Locate the cell with the specified text and output its (X, Y) center coordinate. 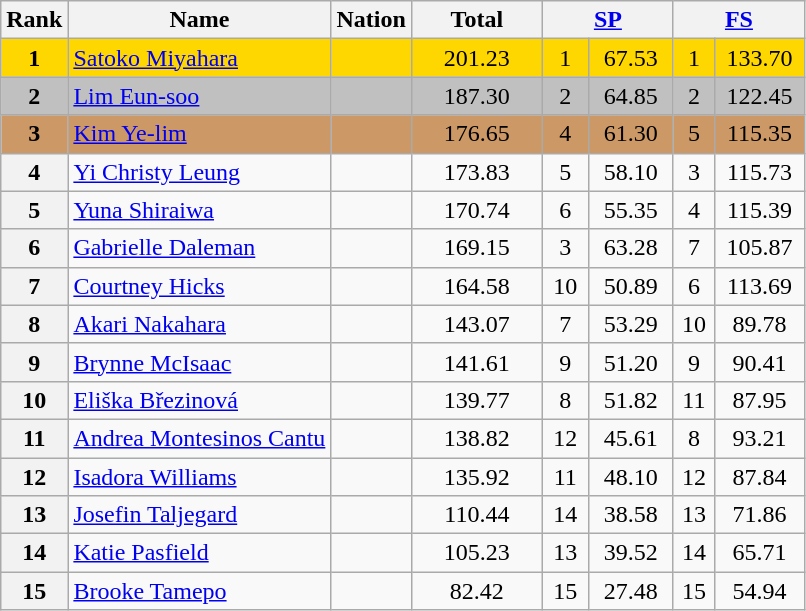
143.07 (476, 324)
176.65 (476, 134)
Yi Christy Leung (200, 172)
64.85 (630, 96)
164.58 (476, 286)
Brynne McIsaac (200, 362)
71.86 (759, 515)
Katie Pasfield (200, 553)
89.78 (759, 324)
135.92 (476, 477)
Total (476, 20)
Brooke Tamepo (200, 591)
Nation (371, 20)
48.10 (630, 477)
87.84 (759, 477)
Lim Eun-soo (200, 96)
105.87 (759, 248)
65.71 (759, 553)
82.42 (476, 591)
61.30 (630, 134)
58.10 (630, 172)
115.73 (759, 172)
141.61 (476, 362)
53.29 (630, 324)
51.20 (630, 362)
105.23 (476, 553)
169.15 (476, 248)
139.77 (476, 400)
Gabrielle Daleman (200, 248)
110.44 (476, 515)
170.74 (476, 210)
27.48 (630, 591)
Courtney Hicks (200, 286)
39.52 (630, 553)
113.69 (759, 286)
93.21 (759, 438)
Yuna Shiraiwa (200, 210)
54.94 (759, 591)
55.35 (630, 210)
Akari Nakahara (200, 324)
122.45 (759, 96)
187.30 (476, 96)
90.41 (759, 362)
115.35 (759, 134)
63.28 (630, 248)
SP (608, 20)
Name (200, 20)
51.82 (630, 400)
50.89 (630, 286)
Andrea Montesinos Cantu (200, 438)
Eliška Březinová (200, 400)
138.82 (476, 438)
38.58 (630, 515)
Satoko Miyahara (200, 58)
173.83 (476, 172)
67.53 (630, 58)
Kim Ye-lim (200, 134)
201.23 (476, 58)
Isadora Williams (200, 477)
Rank (34, 20)
FS (738, 20)
133.70 (759, 58)
Josefin Taljegard (200, 515)
87.95 (759, 400)
45.61 (630, 438)
115.39 (759, 210)
